Output the (x, y) coordinate of the center of the cell containing the given text.  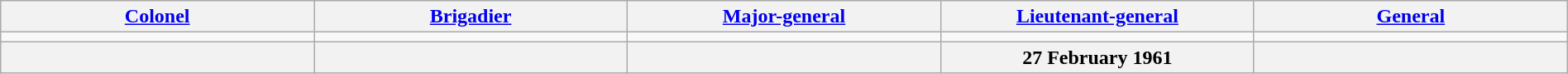
General (1411, 17)
27 February 1961 (1097, 57)
Colonel (157, 17)
Lieutenant-general (1097, 17)
Major-general (784, 17)
Brigadier (471, 17)
